Search for the cell housing the specified text and yield its (X, Y) center coordinate. 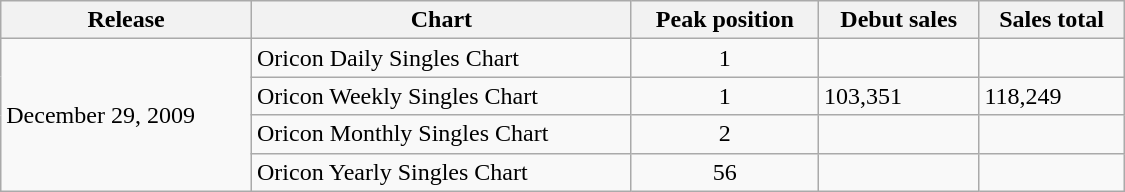
Debut sales (898, 20)
Oricon Weekly Singles Chart (441, 96)
December 29, 2009 (126, 115)
Release (126, 20)
2 (724, 134)
56 (724, 172)
Chart (441, 20)
Oricon Daily Singles Chart (441, 58)
Oricon Yearly Singles Chart (441, 172)
103,351 (898, 96)
Sales total (1052, 20)
118,249 (1052, 96)
Oricon Monthly Singles Chart (441, 134)
Peak position (724, 20)
